Extract the [x, y] coordinate from the center of the cell holding the provided text.  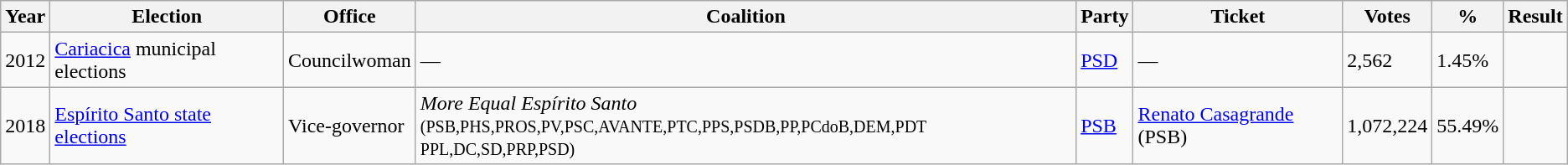
Party [1105, 17]
1.45% [1467, 60]
1,072,224 [1387, 126]
2,562 [1387, 60]
Year [25, 17]
% [1467, 17]
2012 [25, 60]
55.49% [1467, 126]
Cariacica municipal elections [168, 60]
Renato Casagrande (PSB) [1238, 126]
Election [168, 17]
Coalition [745, 17]
Ticket [1238, 17]
Office [350, 17]
PSD [1105, 60]
Councilwoman [350, 60]
Result [1535, 17]
Votes [1387, 17]
2018 [25, 126]
More Equal Espírito Santo(PSB,PHS,PROS,PV,PSC,AVANTE,PTC,PPS,PSDB,PP,PCdoB,DEM,PDT PPL,DC,SD,PRP,PSD) [745, 126]
Espírito Santo state elections [168, 126]
Vice-governor [350, 126]
PSB [1105, 126]
